Return (x, y) of the center of cell containing provided text 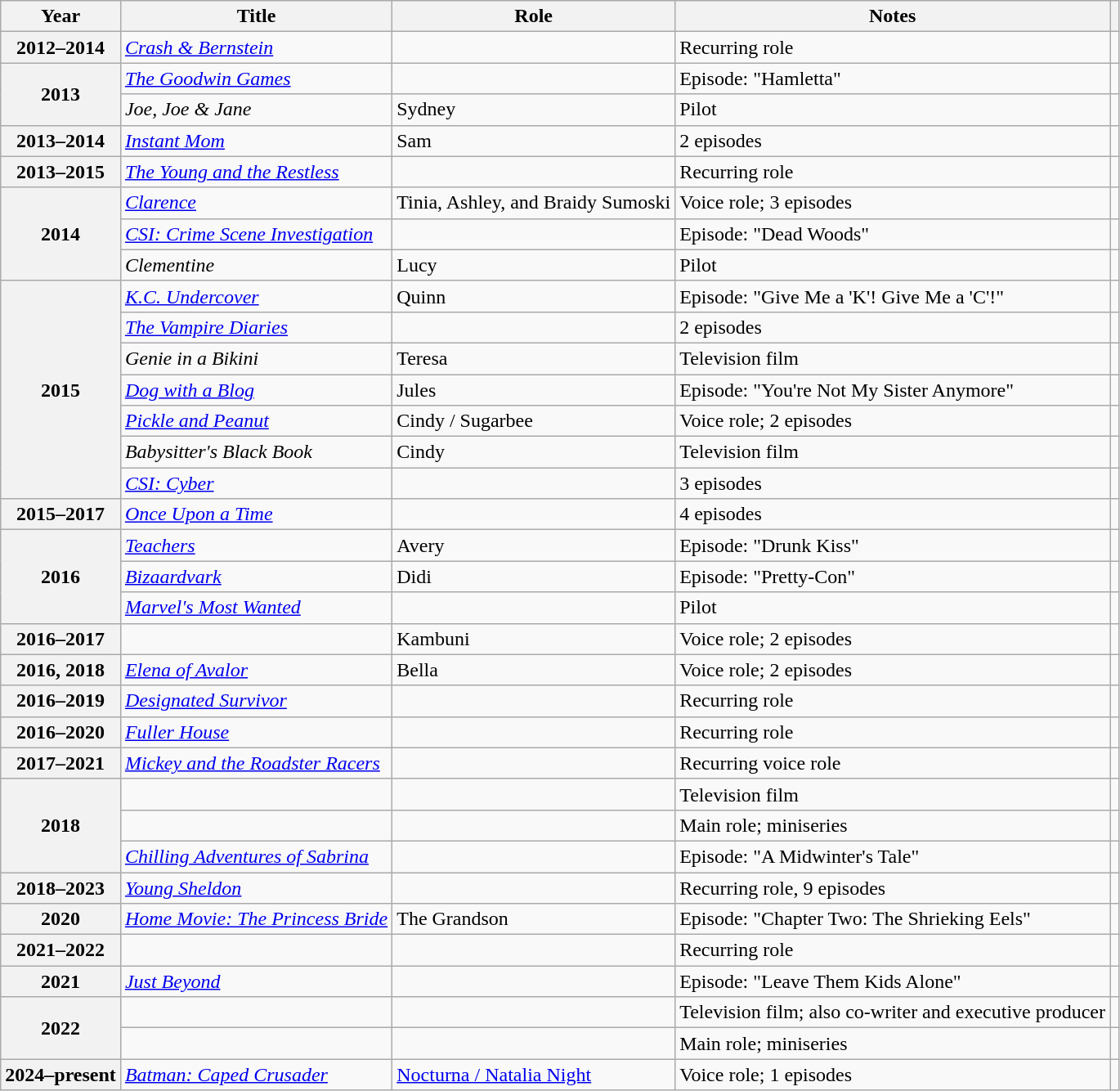
Mickey and the Roadster Racers (256, 763)
2015 (60, 389)
2022 (60, 1028)
Elena of Avalor (256, 670)
Episode: "A Midwinter's Tale" (893, 856)
2016 (60, 577)
Teachers (256, 545)
Tinia, Ashley, and Braidy Sumoski (534, 203)
Episode: "You're Not My Sister Anymore" (893, 390)
3 episodes (893, 483)
Recurring role, 9 episodes (893, 887)
Chilling Adventures of Sabrina (256, 856)
Just Beyond (256, 981)
Pickle and Peanut (256, 421)
CSI: Crime Scene Investigation (256, 234)
Marvel's Most Wanted (256, 608)
Quinn (534, 296)
2016–2019 (60, 701)
Voice role; 1 episodes (893, 1075)
Sam (534, 141)
Jules (534, 390)
4 episodes (893, 514)
2021 (60, 981)
CSI: Cyber (256, 483)
Designated Survivor (256, 701)
2016, 2018 (60, 670)
Nocturna / Natalia Night (534, 1075)
Year (60, 16)
Crash & Bernstein (256, 47)
2016–2020 (60, 732)
The Young and the Restless (256, 172)
Sydney (534, 110)
Voice role; 3 episodes (893, 203)
Episode: "Pretty-Con" (893, 577)
Babysitter's Black Book (256, 452)
2017–2021 (60, 763)
Lucy (534, 265)
Cindy (534, 452)
Avery (534, 545)
Joe, Joe & Jane (256, 110)
2014 (60, 234)
Episode: "Dead Woods" (893, 234)
Young Sheldon (256, 887)
Didi (534, 577)
Television film; also co-writer and executive producer (893, 1012)
Genie in a Bikini (256, 358)
Recurring voice role (893, 763)
2013–2014 (60, 141)
2013 (60, 94)
Episode: "Drunk Kiss" (893, 545)
Teresa (534, 358)
2012–2014 (60, 47)
2024–present (60, 1075)
Role (534, 16)
Once Upon a Time (256, 514)
Episode: "Leave Them Kids Alone" (893, 981)
Instant Mom (256, 141)
Cindy / Sugarbee (534, 421)
Clementine (256, 265)
Episode: "Hamletta" (893, 79)
Kambuni (534, 639)
2016–2017 (60, 639)
The Grandson (534, 919)
Batman: Caped Crusader (256, 1075)
Clarence (256, 203)
2021–2022 (60, 950)
2015–2017 (60, 514)
Fuller House (256, 732)
Episode: "Chapter Two: The Shrieking Eels" (893, 919)
The Goodwin Games (256, 79)
Notes (893, 16)
2013–2015 (60, 172)
K.C. Undercover (256, 296)
Bizaardvark (256, 577)
Home Movie: The Princess Bride (256, 919)
2018–2023 (60, 887)
Title (256, 16)
2020 (60, 919)
2018 (60, 825)
Dog with a Blog (256, 390)
Episode: "Give Me a 'K'! Give Me a 'C'!" (893, 296)
The Vampire Diaries (256, 327)
Bella (534, 670)
